Detect which cell encompasses the target text, then output its (X, Y) center coordinate. 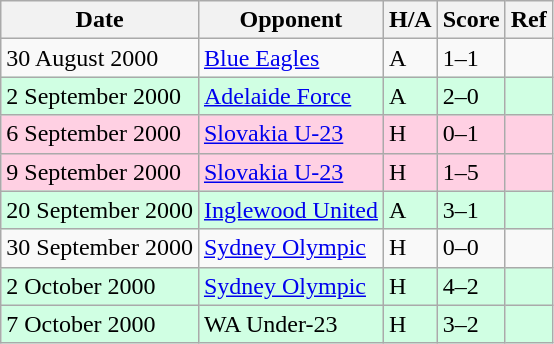
30 September 2000 (100, 248)
Ref (528, 20)
Opponent (290, 20)
7 October 2000 (100, 324)
2 September 2000 (100, 96)
3–2 (471, 324)
H/A (410, 20)
4–2 (471, 286)
1–1 (471, 58)
9 September 2000 (100, 172)
0–1 (471, 134)
0–0 (471, 248)
Inglewood United (290, 210)
6 September 2000 (100, 134)
Adelaide Force (290, 96)
Date (100, 20)
20 September 2000 (100, 210)
Blue Eagles (290, 58)
2–0 (471, 96)
WA Under-23 (290, 324)
2 October 2000 (100, 286)
1–5 (471, 172)
3–1 (471, 210)
Score (471, 20)
30 August 2000 (100, 58)
